Extract the (x, y) coordinate from the center of the cell holding the provided text.  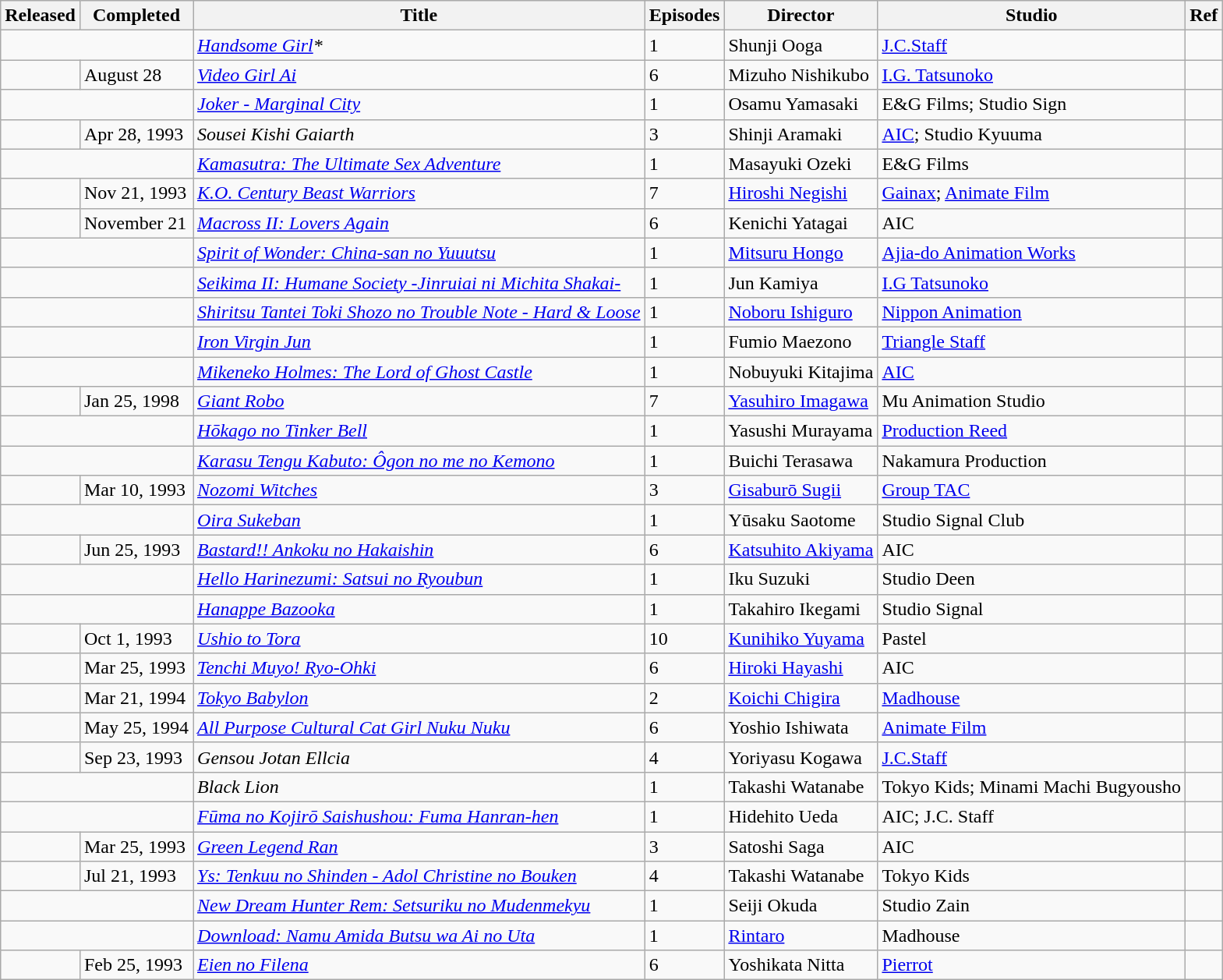
Jun Kamiya (801, 282)
Sousei Kishi Gaiarth (419, 134)
Eien no Filena (419, 965)
I.G. Tatsunoko (1032, 75)
Fumio Maezono (801, 341)
New Dream Hunter Rem: Setsuriku no Mudenmekyu (419, 906)
Nippon Animation (1032, 312)
Yūsaku Saotome (801, 520)
Studio (1032, 16)
Nov 21, 1993 (136, 193)
Hello Harinezumi: Satsui no Ryoubun (419, 579)
Apr 28, 1993 (136, 134)
Black Lion (419, 787)
Shunji Ooga (801, 45)
K.O. Century Beast Warriors (419, 193)
Seiji Okuda (801, 906)
Fūma no Kojirō Saishushou: Fuma Hanran-hen (419, 816)
Pastel (1032, 639)
Tokyo Kids (1032, 876)
Title (419, 16)
Hōkago no Tinker Bell (419, 431)
Ushio to Tora (419, 639)
Karasu Tengu Kabuto: Ôgon no me no Kemono (419, 461)
Nakamura Production (1032, 461)
Oct 1, 1993 (136, 639)
Gisaburō Sugii (801, 490)
Gensou Jotan Ellcia (419, 757)
Mu Animation Studio (1032, 402)
Shiritsu Tantei Toki Shozo no Trouble Note - Hard & Loose (419, 312)
Mar 10, 1993 (136, 490)
Yoshio Ishiwata (801, 727)
Koichi Chigira (801, 698)
Giant Robo (419, 402)
Yoriyasu Kogawa (801, 757)
2 (684, 698)
Nobuyuki Kitajima (801, 372)
Hiroki Hayashi (801, 668)
Bastard!! Ankoku no Hakaishin (419, 550)
Studio Signal (1032, 609)
Handsome Girl* (419, 45)
Iron Virgin Jun (419, 341)
Jul 21, 1993 (136, 876)
Mikeneko Holmes: The Lord of Ghost Castle (419, 372)
Tokyo Babylon (419, 698)
Takahiro Ikegami (801, 609)
Tenchi Muyo! Ryo-Ohki (419, 668)
Gainax; Animate Film (1032, 193)
Jan 25, 1998 (136, 402)
Spirit of Wonder: China-san no Yuuutsu (419, 253)
Mizuho Nishikubo (801, 75)
Rintaro (801, 936)
Studio Deen (1032, 579)
Kunihiko Yuyama (801, 639)
Kamasutra: The Ultimate Sex Adventure (419, 164)
Pierrot (1032, 965)
I.G Tatsunoko (1032, 282)
E&G Films (1032, 164)
Yoshikata Nitta (801, 965)
Green Legend Ran (419, 846)
Oira Sukeban (419, 520)
Ys: Tenkuu no Shinden - Adol Christine no Bouken (419, 876)
Mitsuru Hongo (801, 253)
Director (801, 16)
Macross II: Lovers Again (419, 223)
Video Girl Ai (419, 75)
Joker - Marginal City (419, 104)
Hiroshi Negishi (801, 193)
Yasushi Murayama (801, 431)
November 21 (136, 223)
Released (41, 16)
Animate Film (1032, 727)
Shinji Aramaki (801, 134)
All Purpose Cultural Cat Girl Nuku Nuku (419, 727)
Katsuhito Akiyama (801, 550)
Noboru Ishiguro (801, 312)
Production Reed (1032, 431)
Iku Suzuki (801, 579)
August 28 (136, 75)
E&G Films; Studio Sign (1032, 104)
Studio Signal Club (1032, 520)
Episodes (684, 16)
Triangle Staff (1032, 341)
Tokyo Kids; Minami Machi Bugyousho (1032, 787)
Completed (136, 16)
Mar 21, 1994 (136, 698)
Seikima II: Humane Society -Jinruiai ni Michita Shakai- (419, 282)
Ajia-do Animation Works (1032, 253)
May 25, 1994 (136, 727)
AIC; Studio Kyuuma (1032, 134)
Feb 25, 1993 (136, 965)
AIC; J.C. Staff (1032, 816)
Hidehito Ueda (801, 816)
Studio Zain (1032, 906)
Buichi Terasawa (801, 461)
Kenichi Yatagai (801, 223)
Jun 25, 1993 (136, 550)
Osamu Yamasaki (801, 104)
Ref (1204, 16)
Yasuhiro Imagawa (801, 402)
10 (684, 639)
Hanappe Bazooka (419, 609)
Download: Namu Amida Butsu wa Ai no Uta (419, 936)
Masayuki Ozeki (801, 164)
Group TAC (1032, 490)
Sep 23, 1993 (136, 757)
Satoshi Saga (801, 846)
Nozomi Witches (419, 490)
